Return the (x, y) coordinate for the center point of the cell that contains the specified text.  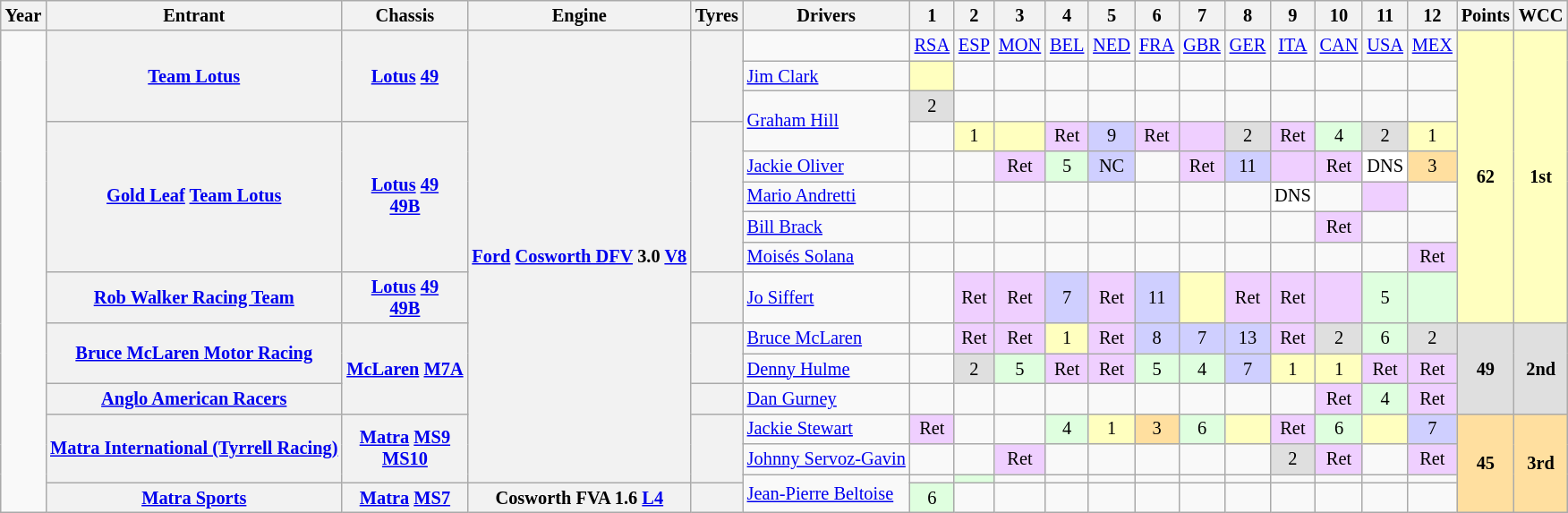
NED (1112, 46)
62 (1486, 177)
Team Lotus (193, 75)
Jean-Pierre Beltoise (827, 492)
RSA (933, 46)
Bruce McLaren (827, 338)
Tyres (717, 15)
Ford Cosworth DFV 3.0 V8 (579, 256)
Gold Leaf Team Lotus (193, 196)
3rd (1541, 464)
Bruce McLaren Motor Racing (193, 353)
GBR (1202, 46)
Bill Brack (827, 227)
45 (1486, 464)
Rob Walker Racing Team (193, 297)
Entrant (193, 15)
CAN (1339, 46)
Moisés Solana (827, 257)
USA (1385, 46)
Anglo American Racers (193, 398)
Lotus 49 (405, 75)
Points (1486, 15)
Graham Hill (827, 120)
ESP (974, 46)
ITA (1292, 46)
BEL (1067, 46)
49 (1486, 369)
13 (1248, 338)
Dan Gurney (827, 398)
12 (1432, 15)
MEX (1432, 46)
Year (23, 15)
Matra International (Tyrrell Racing) (193, 448)
FRA (1156, 46)
Jackie Stewart (827, 429)
1st (1541, 177)
WCC (1541, 15)
Matra MS7 (405, 498)
Cosworth FVA 1.6 L4 (579, 498)
Denny Hulme (827, 369)
Matra MS9MS10 (405, 448)
MON (1020, 46)
10 (1339, 15)
Drivers (827, 15)
Jo Siffert (827, 297)
Johnny Servoz-Gavin (827, 459)
Mario Andretti (827, 196)
2nd (1541, 369)
Jim Clark (827, 76)
Jackie Oliver (827, 167)
Matra Sports (193, 498)
Chassis (405, 15)
GER (1248, 46)
Engine (579, 15)
McLaren M7A (405, 369)
NC (1112, 167)
